Extract the [x, y] coordinate from the center of the cell holding the provided text.  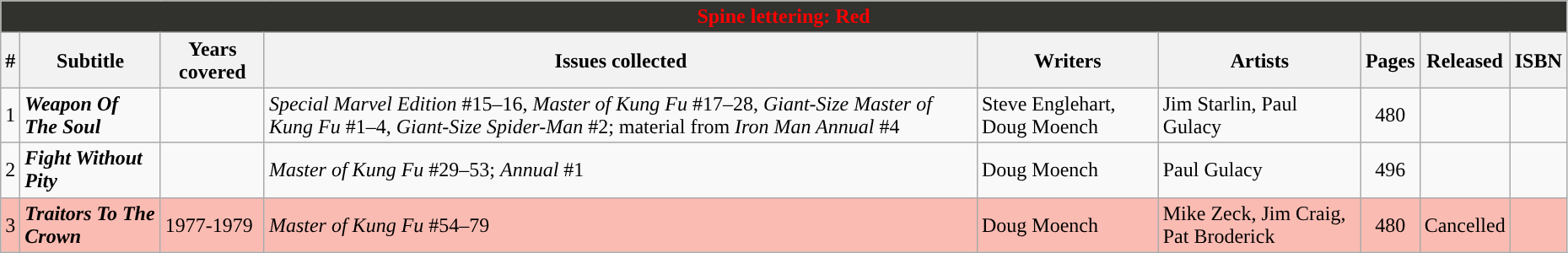
Jim Starlin, Paul Gulacy [1259, 115]
Steve Englehart, Doug Moench [1068, 115]
Mike Zeck, Jim Craig, Pat Broderick [1259, 224]
Subtitle [91, 61]
ISBN [1538, 61]
Pages [1390, 61]
Writers [1068, 61]
Artists [1259, 61]
2 [10, 170]
# [10, 61]
Spine lettering: Red [784, 17]
496 [1390, 170]
Master of Kung Fu #29–53; Annual #1 [621, 170]
Released [1464, 61]
3 [10, 224]
1 [10, 115]
Years covered [213, 61]
Cancelled [1464, 224]
Issues collected [621, 61]
1977-1979 [213, 224]
Traitors To The Crown [91, 224]
Fight Without Pity [91, 170]
Weapon Of The Soul [91, 115]
Paul Gulacy [1259, 170]
Master of Kung Fu #54–79 [621, 224]
